Capture the cell that displays the provided text and extract its [X, Y] central coordinate. 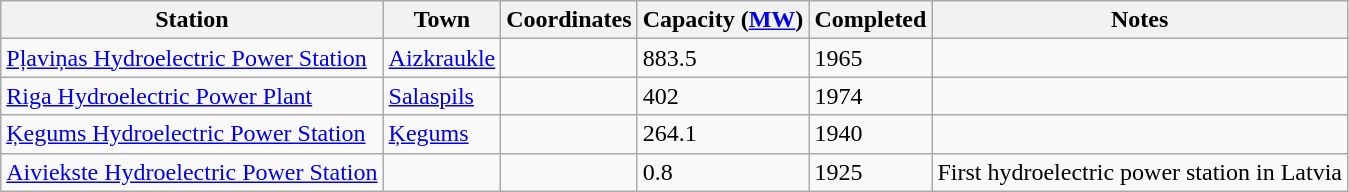
1965 [870, 58]
First hydroelectric power station in Latvia [1140, 172]
Capacity (MW) [723, 20]
Aiviekste Hydroelectric Power Station [192, 172]
Town [442, 20]
264.1 [723, 134]
Riga Hydroelectric Power Plant [192, 96]
Coordinates [569, 20]
Salaspils [442, 96]
0.8 [723, 172]
1925 [870, 172]
Completed [870, 20]
883.5 [723, 58]
1974 [870, 96]
Notes [1140, 20]
Aizkraukle [442, 58]
Pļaviņas Hydroelectric Power Station [192, 58]
Station [192, 20]
1940 [870, 134]
Ķegums Hydroelectric Power Station [192, 134]
Ķegums [442, 134]
402 [723, 96]
